Scan for the cell matching the given text and deliver its [x, y] coordinate at center. 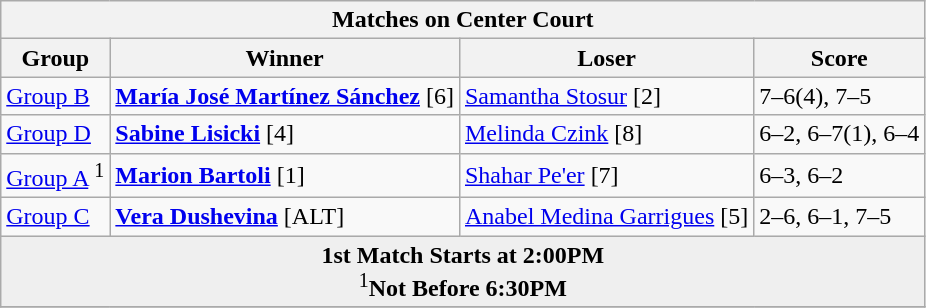
Group B [56, 96]
Sabine Lisicki [4] [285, 134]
2–6, 6–1, 7–5 [840, 217]
Marion Bartoli [1] [285, 176]
Loser [606, 58]
Anabel Medina Garrigues [5] [606, 217]
6–3, 6–2 [840, 176]
Group [56, 58]
María José Martínez Sánchez [6] [285, 96]
Matches on Center Court [463, 20]
Winner [285, 58]
Group D [56, 134]
7–6(4), 7–5 [840, 96]
Melinda Czink [8] [606, 134]
Vera Dushevina [ALT] [285, 217]
Shahar Pe'er [7] [606, 176]
1st Match Starts at 2:00PM1Not Before 6:30PM [463, 272]
Samantha Stosur [2] [606, 96]
Group A 1 [56, 176]
Score [840, 58]
6–2, 6–7(1), 6–4 [840, 134]
Group C [56, 217]
